Return the (X, Y) coordinate for the center point of the cell that contains the specified text.  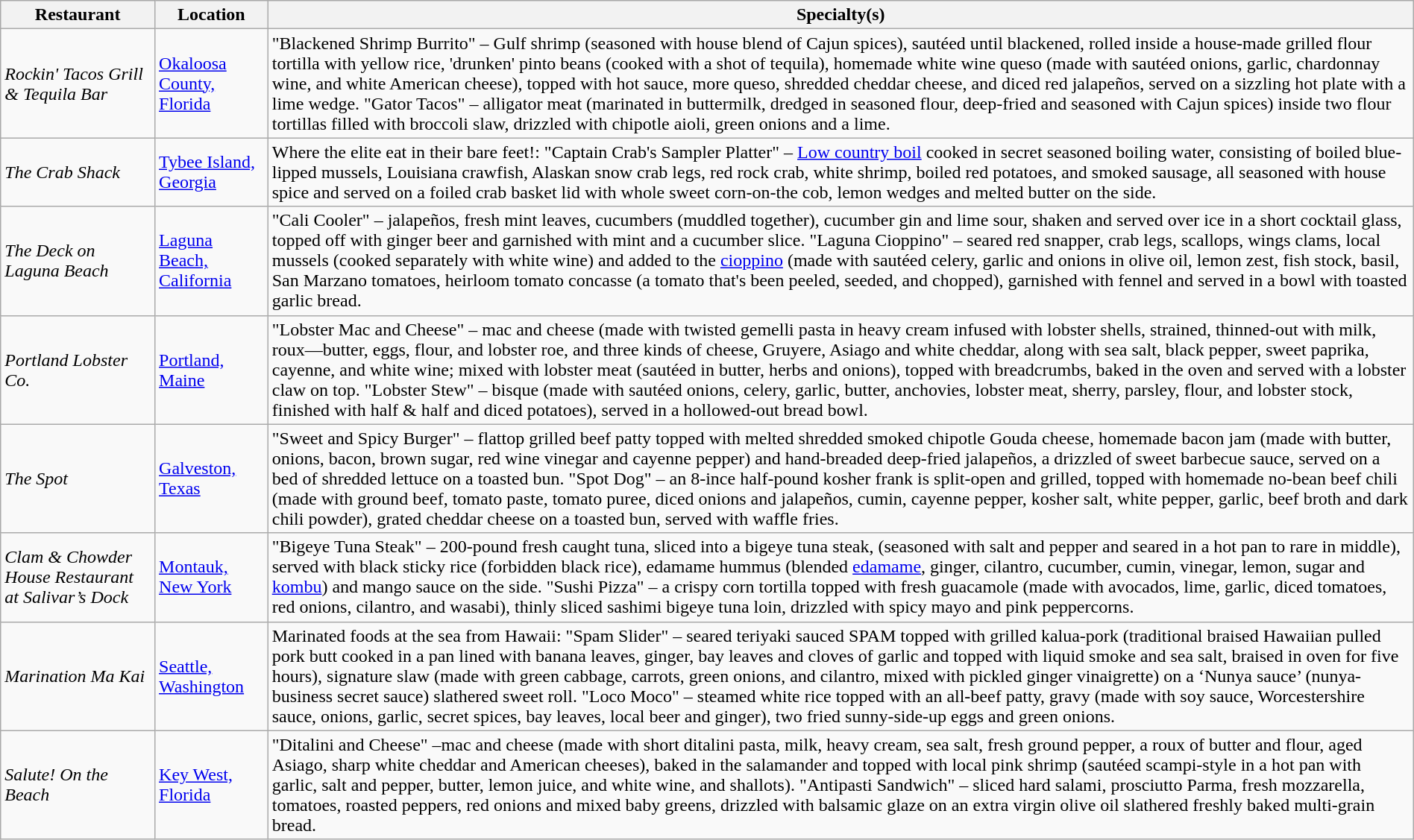
The Spot (78, 479)
Restaurant (78, 15)
Portland Lobster Co. (78, 370)
Clam & Chowder House Restaurant at Salivar’s Dock (78, 577)
The Crab Shack (78, 172)
Marination Ma Kai (78, 676)
The Deck on Laguna Beach (78, 261)
Key West, Florida (212, 785)
Location (212, 15)
Galveston, Texas (212, 479)
Laguna Beach, California (212, 261)
Specialty(s) (840, 15)
Seattle, Washington (212, 676)
Rockin' Tacos Grill & Tequila Bar (78, 83)
Portland, Maine (212, 370)
Salute! On the Beach (78, 785)
Tybee Island, Georgia (212, 172)
Montauk, New York (212, 577)
Okaloosa County, Florida (212, 83)
